Identify which cell holds the provided text, then report its [X, Y] central coordinate. 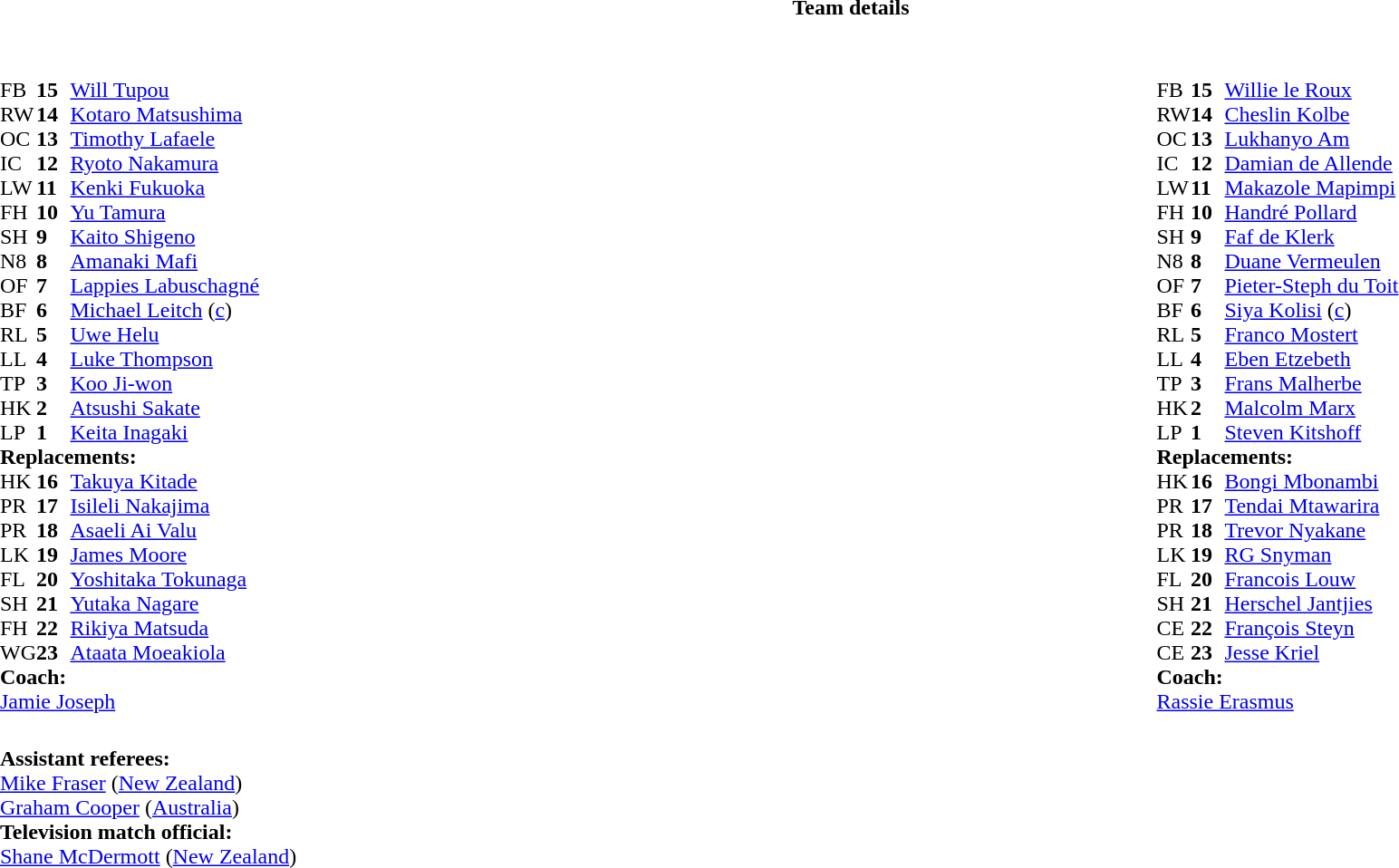
Timothy Lafaele [165, 140]
Makazole Mapimpi [1311, 188]
Jamie Joseph [130, 701]
Yutaka Nagare [165, 603]
Francois Louw [1311, 580]
Franco Mostert [1311, 335]
Atsushi Sakate [165, 408]
Michael Leitch (c) [165, 310]
Will Tupou [165, 91]
Handré Pollard [1311, 212]
Ataata Moeakiola [165, 652]
Isileli Nakajima [165, 506]
Uwe Helu [165, 335]
Steven Kitshoff [1311, 433]
Lappies Labuschagné [165, 286]
Yoshitaka Tokunaga [165, 580]
Willie le Roux [1311, 91]
Faf de Klerk [1311, 237]
Herschel Jantjies [1311, 603]
Kotaro Matsushima [165, 114]
Lukhanyo Am [1311, 140]
Luke Thompson [165, 359]
Asaeli Ai Valu [165, 531]
Ryoto Nakamura [165, 163]
Duane Vermeulen [1311, 261]
Cheslin Kolbe [1311, 114]
Eben Etzebeth [1311, 359]
Koo Ji-won [165, 384]
Tendai Mtawarira [1311, 506]
Rikiya Matsuda [165, 629]
Frans Malherbe [1311, 384]
WG [18, 652]
François Steyn [1311, 629]
Damian de Allende [1311, 163]
RG Snyman [1311, 555]
Amanaki Mafi [165, 261]
Rassie Erasmus [1278, 701]
Keita Inagaki [165, 433]
Pieter-Steph du Toit [1311, 286]
Bongi Mbonambi [1311, 482]
Yu Tamura [165, 212]
Kenki Fukuoka [165, 188]
Kaito Shigeno [165, 237]
James Moore [165, 555]
Takuya Kitade [165, 482]
Jesse Kriel [1311, 652]
Siya Kolisi (c) [1311, 310]
Malcolm Marx [1311, 408]
Trevor Nyakane [1311, 531]
